From the cell containing the given text, extract its center point as [X, Y] coordinate. 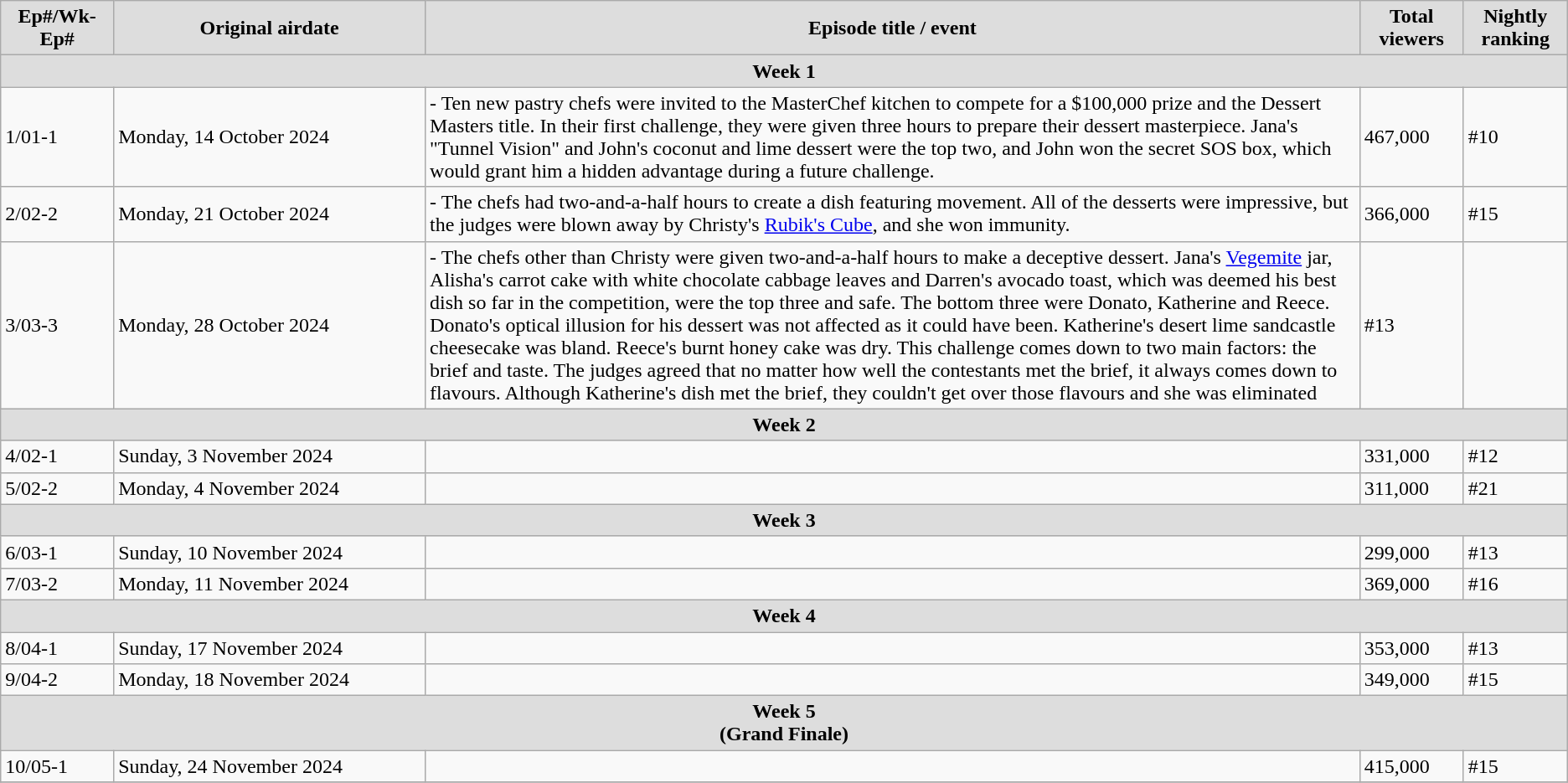
Week 5 (Grand Finale) [784, 724]
4/02-1 [57, 456]
Sunday, 10 November 2024 [270, 552]
Monday, 28 October 2024 [270, 325]
299,000 [1411, 552]
Monday, 21 October 2024 [270, 214]
Week 1 [784, 71]
Sunday, 3 November 2024 [270, 456]
Week 3 [784, 520]
10/05-1 [57, 766]
Ep#/Wk-Ep# [57, 28]
311,000 [1411, 488]
331,000 [1411, 456]
Monday, 11 November 2024 [270, 584]
467,000 [1411, 137]
#16 [1515, 584]
9/04-2 [57, 680]
353,000 [1411, 647]
Episode title / event [893, 28]
369,000 [1411, 584]
Monday, 4 November 2024 [270, 488]
1/01-1 [57, 137]
Sunday, 17 November 2024 [270, 647]
5/02-2 [57, 488]
349,000 [1411, 680]
415,000 [1411, 766]
366,000 [1411, 214]
6/03-1 [57, 552]
8/04-1 [57, 647]
Total viewers [1411, 28]
2/02-2 [57, 214]
Monday, 14 October 2024 [270, 137]
3/03-3 [57, 325]
Monday, 18 November 2024 [270, 680]
Week 4 [784, 616]
7/03-2 [57, 584]
#12 [1515, 456]
#10 [1515, 137]
#21 [1515, 488]
Sunday, 24 November 2024 [270, 766]
Week 2 [784, 425]
Original airdate [270, 28]
Nightly ranking [1515, 28]
